Return the (x, y) coordinate for the center point of the cell that contains the specified text.  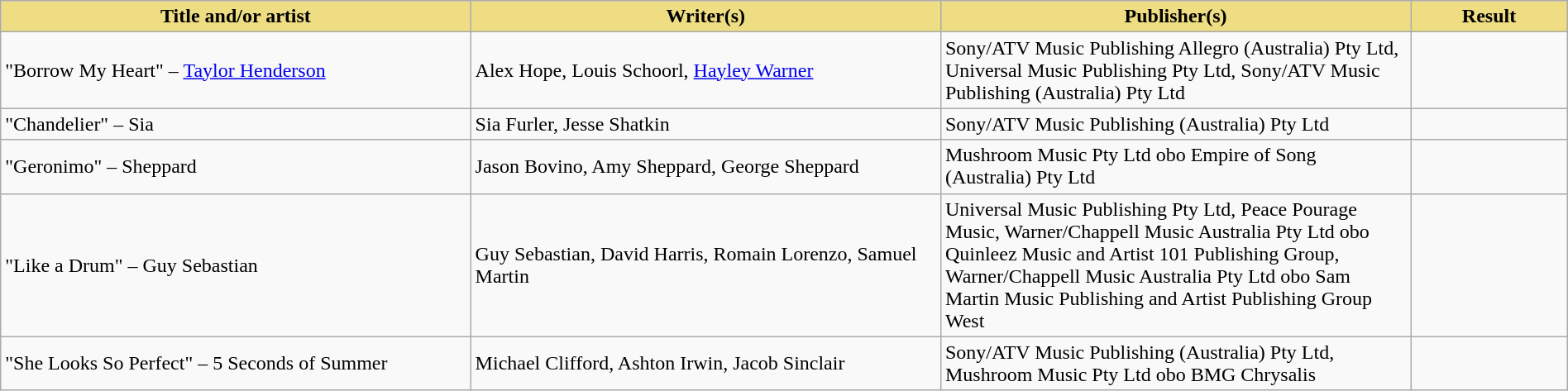
Alex Hope, Louis Schoorl, Hayley Warner (705, 70)
"She Looks So Perfect" – 5 Seconds of Summer (236, 364)
Writer(s) (705, 17)
Jason Bovino, Amy Sheppard, George Sheppard (705, 167)
Sia Furler, Jesse Shatkin (705, 124)
Title and/or artist (236, 17)
"Geronimo" – Sheppard (236, 167)
"Like a Drum" – Guy Sebastian (236, 265)
"Chandelier" – Sia (236, 124)
Michael Clifford, Ashton Irwin, Jacob Sinclair (705, 364)
Sony/ATV Music Publishing (Australia) Pty Ltd, Mushroom Music Pty Ltd obo BMG Chrysalis (1175, 364)
Guy Sebastian, David Harris, Romain Lorenzo, Samuel Martin (705, 265)
Sony/ATV Music Publishing (Australia) Pty Ltd (1175, 124)
Mushroom Music Pty Ltd obo Empire of Song (Australia) Pty Ltd (1175, 167)
Result (1489, 17)
Publisher(s) (1175, 17)
"Borrow My Heart" – Taylor Henderson (236, 70)
Sony/ATV Music Publishing Allegro (Australia) Pty Ltd, Universal Music Publishing Pty Ltd, Sony/ATV Music Publishing (Australia) Pty Ltd (1175, 70)
